Provide the (X, Y) coordinate of the cell's center where the given text is located.  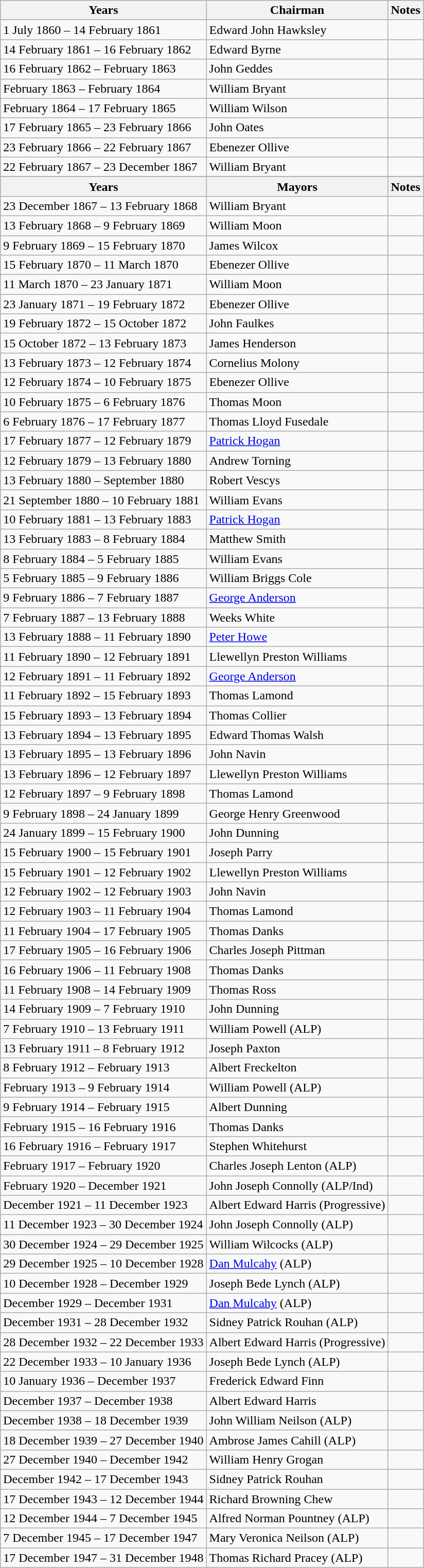
William Wilcocks (ALP) (297, 1244)
12 February 1897 – 9 February 1898 (103, 794)
9 February 1914 – February 1915 (103, 1107)
17 February 1877 – 12 February 1879 (103, 441)
Peter Howe (297, 637)
Ambrose James Cahill (ALP) (297, 1440)
23 January 1871 – 19 February 1872 (103, 304)
George Henry Greenwood (297, 813)
10 January 1936 – December 1937 (103, 1381)
James Wilcox (297, 245)
John Joseph Connolly (ALP) (297, 1225)
16 February 1916 – February 1917 (103, 1146)
13 February 1868 – 9 February 1869 (103, 225)
27 December 1940 – December 1942 (103, 1459)
15 October 1872 – 13 February 1873 (103, 343)
19 February 1872 – 15 October 1872 (103, 324)
Mary Veronica Neilson (ALP) (297, 1538)
6 February 1876 – 17 February 1877 (103, 421)
10 February 1881 – 13 February 1883 (103, 519)
February 1917 – February 1920 (103, 1166)
15 February 1901 – 12 February 1902 (103, 872)
James Henderson (297, 343)
12 February 1874 – 10 February 1875 (103, 382)
Edward John Hawksley (297, 30)
December 1937 – December 1938 (103, 1401)
Richard Browning Chew (297, 1499)
Chairman (297, 10)
13 February 1888 – 11 February 1890 (103, 637)
Charles Joseph Pittman (297, 950)
Stephen Whitehurst (297, 1146)
17 February 1905 – 16 February 1906 (103, 950)
December 1938 – 18 December 1939 (103, 1420)
13 February 1883 – 8 February 1884 (103, 539)
John Faulkes (297, 324)
12 February 1891 – 11 February 1892 (103, 676)
11 March 1870 – 23 January 1871 (103, 285)
December 1921 – 11 December 1923 (103, 1205)
7 February 1910 – 13 February 1911 (103, 1029)
11 February 1908 – 14 February 1909 (103, 990)
8 February 1912 – February 1913 (103, 1068)
February 1913 – 9 February 1914 (103, 1087)
28 December 1932 – 22 December 1933 (103, 1342)
Matthew Smith (297, 539)
Sidney Patrick Rouhan (ALP) (297, 1323)
Mayors (297, 186)
12 February 1903 – 11 February 1904 (103, 911)
23 February 1866 – 22 February 1867 (103, 147)
Edward Byrne (297, 49)
William Henry Grogan (297, 1459)
24 January 1899 – 15 February 1900 (103, 833)
11 February 1890 – 12 February 1891 (103, 657)
22 December 1933 – 10 January 1936 (103, 1362)
December 1929 – December 1931 (103, 1303)
Albert Dunning (297, 1107)
17 December 1943 – 12 December 1944 (103, 1499)
December 1942 – 17 December 1943 (103, 1479)
John Geddes (297, 69)
22 February 1867 – 23 December 1867 (103, 167)
15 February 1893 – 13 February 1894 (103, 715)
15 February 1870 – 11 March 1870 (103, 265)
John Joseph Connolly (ALP/Ind) (297, 1185)
7 February 1887 – 13 February 1888 (103, 618)
John Oates (297, 128)
11 December 1923 – 30 December 1924 (103, 1225)
February 1864 – 17 February 1865 (103, 108)
13 February 1873 – 12 February 1874 (103, 363)
30 December 1924 – 29 December 1925 (103, 1244)
13 February 1880 – September 1880 (103, 480)
12 February 1879 – 13 February 1880 (103, 461)
Alfred Norman Pountney (ALP) (297, 1519)
10 February 1875 – 6 February 1876 (103, 402)
William Wilson (297, 108)
Weeks White (297, 618)
23 December 1867 – 13 February 1868 (103, 206)
13 February 1911 – 8 February 1912 (103, 1048)
14 February 1909 – 7 February 1910 (103, 1009)
13 February 1895 – 13 February 1896 (103, 754)
9 February 1886 – 7 February 1887 (103, 598)
21 September 1880 – 10 February 1881 (103, 500)
Thomas Ross (297, 990)
Joseph Paxton (297, 1048)
17 December 1947 – 31 December 1948 (103, 1558)
13 February 1894 – 13 February 1895 (103, 735)
5 February 1885 – 9 February 1886 (103, 578)
7 December 1945 – 17 December 1947 (103, 1538)
1 July 1860 – 14 February 1861 (103, 30)
John William Neilson (ALP) (297, 1420)
Andrew Torning (297, 461)
15 February 1900 – 15 February 1901 (103, 852)
Thomas Richard Pracey (ALP) (297, 1558)
11 February 1904 – 17 February 1905 (103, 931)
February 1915 – 16 February 1916 (103, 1126)
Thomas Collier (297, 715)
11 February 1892 – 15 February 1893 (103, 696)
18 December 1939 – 27 December 1940 (103, 1440)
9 February 1898 – 24 January 1899 (103, 813)
Joseph Parry (297, 852)
10 December 1928 – December 1929 (103, 1283)
12 February 1902 – 12 February 1903 (103, 892)
Robert Vescys (297, 480)
12 December 1944 – 7 December 1945 (103, 1519)
Cornelius Molony (297, 363)
Charles Joseph Lenton (ALP) (297, 1166)
13 February 1896 – 12 February 1897 (103, 774)
Edward Thomas Walsh (297, 735)
February 1920 – December 1921 (103, 1185)
17 February 1865 – 23 February 1866 (103, 128)
Albert Edward Harris (297, 1401)
February 1863 – February 1864 (103, 89)
William Briggs Cole (297, 578)
Frederick Edward Finn (297, 1381)
9 February 1869 – 15 February 1870 (103, 245)
16 February 1906 – 11 February 1908 (103, 970)
Thomas Moon (297, 402)
16 February 1862 – February 1863 (103, 69)
14 February 1861 – 16 February 1862 (103, 49)
8 February 1884 – 5 February 1885 (103, 558)
29 December 1925 – 10 December 1928 (103, 1264)
Albert Freckelton (297, 1068)
Sidney Patrick Rouhan (297, 1479)
Thomas Lloyd Fusedale (297, 421)
December 1931 – 28 December 1932 (103, 1323)
